Pinpoint the cell where the given text exists, returning its (x, y) midpoint coordinate. 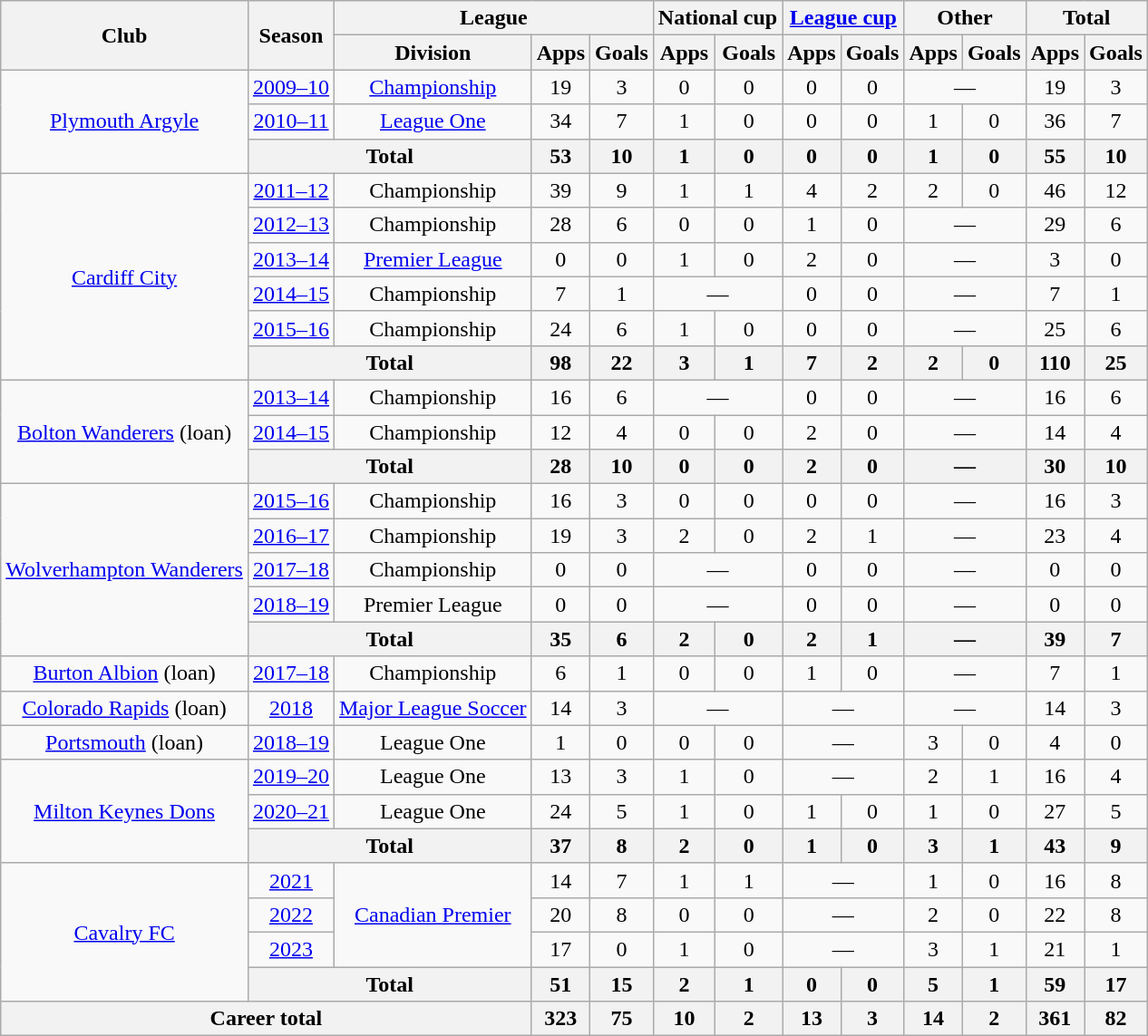
36 (1055, 121)
2010–11 (290, 121)
21 (1055, 949)
League (493, 18)
34 (560, 121)
2020–21 (290, 811)
League cup (843, 18)
Wolverhampton Wanderers (125, 570)
Career total (267, 1019)
20 (560, 915)
Colorado Rapids (loan) (125, 708)
2022 (290, 915)
82 (1116, 1019)
2009–10 (290, 87)
35 (560, 639)
Club (125, 35)
National cup (717, 18)
29 (1055, 225)
59 (1055, 983)
98 (560, 363)
2011–12 (290, 190)
43 (1055, 846)
75 (622, 1019)
51 (560, 983)
2021 (290, 880)
Cardiff City (125, 276)
30 (1055, 467)
Other (965, 18)
2019–20 (290, 777)
Division (433, 53)
2023 (290, 949)
23 (1055, 536)
2018 (290, 708)
Portsmouth (loan) (125, 742)
15 (622, 983)
2012–13 (290, 225)
55 (1055, 156)
110 (1055, 363)
46 (1055, 190)
Canadian Premier (433, 915)
Cavalry FC (125, 932)
361 (1055, 1019)
323 (560, 1019)
Milton Keynes Dons (125, 811)
Burton Albion (loan) (125, 673)
2016–17 (290, 536)
27 (1055, 811)
Major League Soccer (433, 708)
53 (560, 156)
Plymouth Argyle (125, 121)
Season (290, 35)
37 (560, 846)
Bolton Wanderers (loan) (125, 431)
